Search for the cell housing the specified text and yield its (x, y) center coordinate. 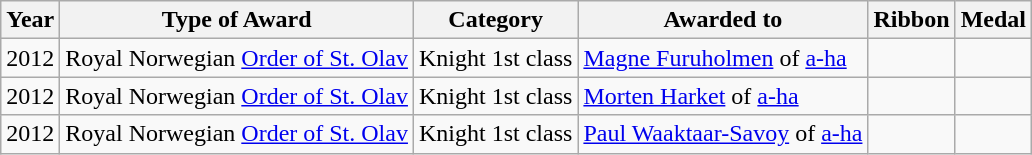
Ribbon (912, 20)
Morten Harket of a-ha (723, 96)
Paul Waaktaar-Savoy of a-ha (723, 134)
Magne Furuholmen of a-ha (723, 58)
Category (495, 20)
Year (30, 20)
Type of Award (237, 20)
Awarded to (723, 20)
Medal (993, 20)
